Scan for the cell matching the given text and deliver its [X, Y] coordinate at center. 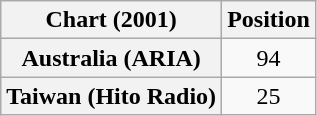
Position [269, 20]
Chart (2001) [112, 20]
25 [269, 96]
Taiwan (Hito Radio) [112, 96]
Australia (ARIA) [112, 58]
94 [269, 58]
